Scan for the cell matching the given text and deliver its [x, y] coordinate at center. 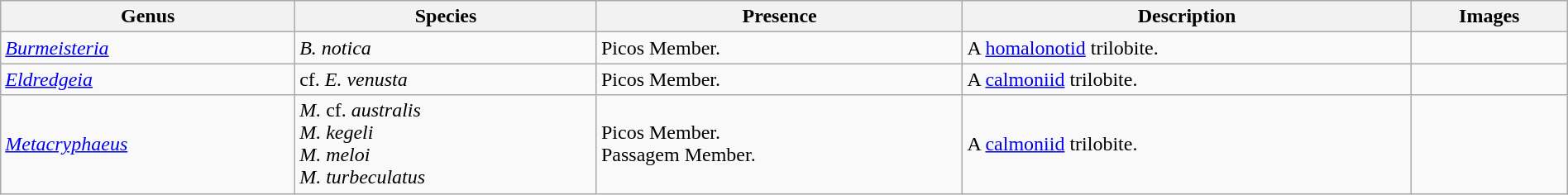
Images [1489, 17]
Species [447, 17]
Presence [779, 17]
Burmeisteria [148, 48]
Genus [148, 17]
M. cf. australisM. kegeliM. meloiM. turbeculatus [447, 144]
B. notica [447, 48]
Metacryphaeus [148, 144]
Eldredgeia [148, 79]
cf. E. venusta [447, 79]
Picos Member.Passagem Member. [779, 144]
A homalonotid trilobite. [1187, 48]
Description [1187, 17]
